Capture the cell that displays the provided text and extract its (x, y) central coordinate. 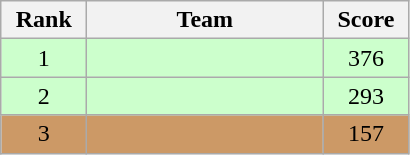
Team (205, 20)
Rank (44, 20)
293 (366, 96)
376 (366, 58)
2 (44, 96)
Score (366, 20)
157 (366, 134)
1 (44, 58)
3 (44, 134)
